Scan for the cell matching the given text and deliver its [x, y] coordinate at center. 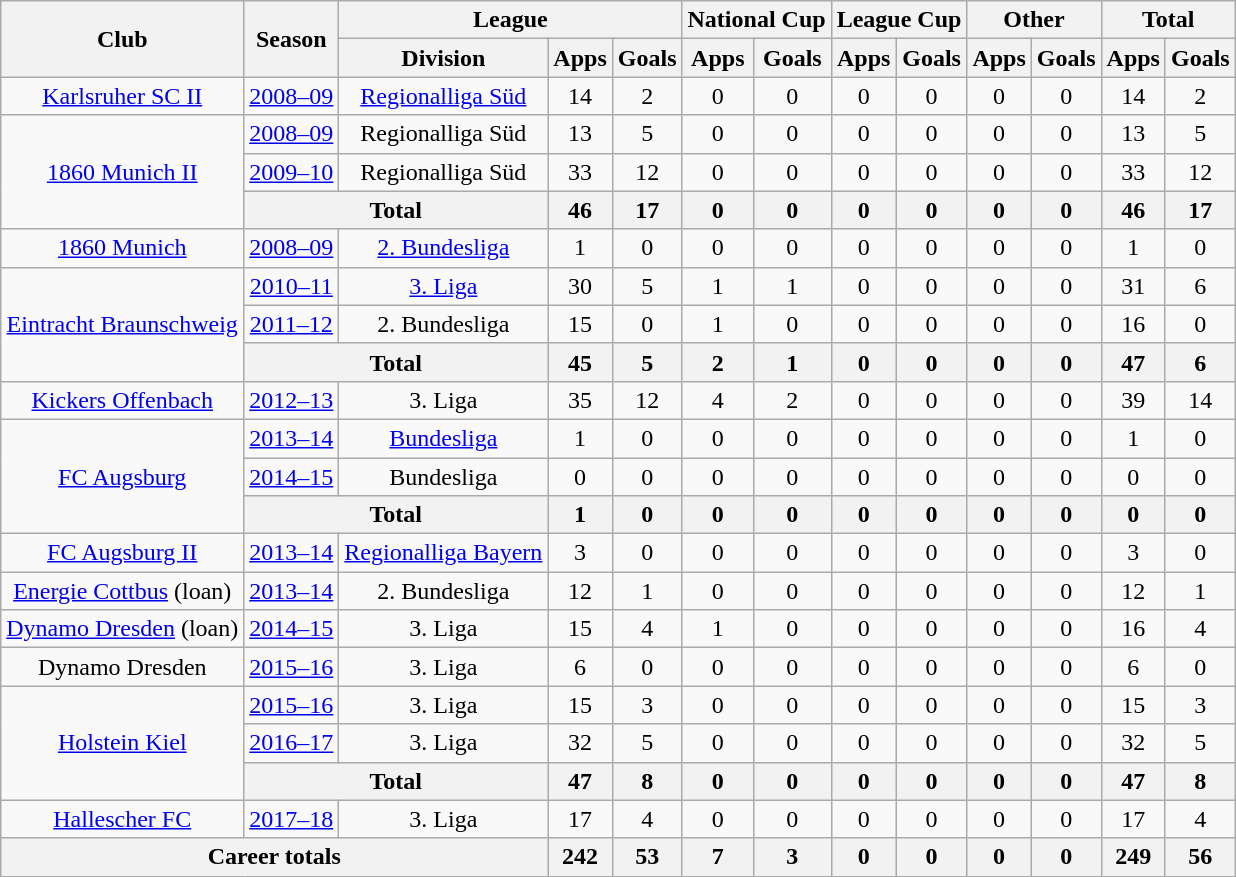
2012–13 [292, 400]
Career totals [274, 857]
1860 Munich [122, 248]
Division [444, 58]
39 [1133, 400]
2009–10 [292, 172]
53 [647, 857]
7 [718, 857]
League [510, 20]
45 [580, 362]
FC Augsburg [122, 476]
Holstein Kiel [122, 743]
FC Augsburg II [122, 553]
Other [1034, 20]
242 [580, 857]
Club [122, 39]
Energie Cottbus (loan) [122, 591]
National Cup [756, 20]
Karlsruher SC II [122, 96]
31 [1133, 286]
2011–12 [292, 324]
249 [1133, 857]
2010–11 [292, 286]
League Cup [899, 20]
30 [580, 286]
Season [292, 39]
35 [580, 400]
56 [1200, 857]
2017–18 [292, 819]
1860 Munich II [122, 172]
Regionalliga Bayern [444, 553]
Kickers Offenbach [122, 400]
Dynamo Dresden (loan) [122, 629]
Eintracht Braunschweig [122, 324]
Hallescher FC [122, 819]
Dynamo Dresden [122, 667]
2016–17 [292, 743]
